Extract the (X, Y) coordinate from the center of the cell holding the provided text.  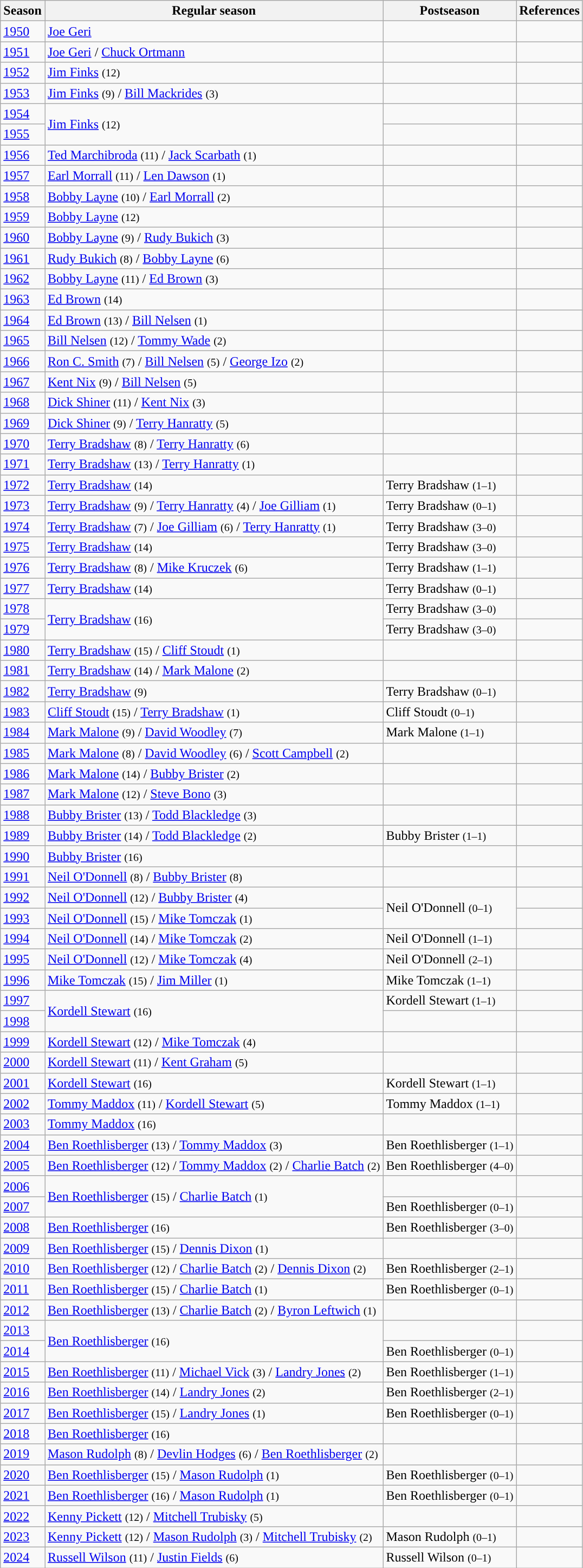
1975 (23, 547)
Terry Bradshaw (16) (213, 619)
Neil O'Donnell (12) / Bubby Brister (4) (213, 897)
1982 (23, 691)
Ted Marchibroda (11) / Jack Scarbath (1) (213, 155)
1976 (23, 567)
1990 (23, 856)
2017 (23, 1413)
2011 (23, 1290)
Terry Bradshaw (9) (213, 691)
1971 (23, 464)
1957 (23, 176)
Cliff Stoudt (0–1) (450, 712)
1969 (23, 423)
Terry Bradshaw (14) / Mark Malone (2) (213, 671)
1991 (23, 877)
2007 (23, 1207)
1980 (23, 650)
2009 (23, 1248)
1985 (23, 753)
Season (23, 11)
Bobby Layne (9) / Rudy Bukich (3) (213, 237)
Mark Malone (14) / Bubby Brister (2) (213, 774)
2014 (23, 1351)
Mason Rudolph (8) / Devlin Hodges (6) / Ben Roethlisberger (2) (213, 1454)
Ben Roethlisberger (15) / Landry Jones (1) (213, 1413)
1972 (23, 485)
Kordell Stewart (11) / Kent Graham (5) (213, 1062)
1953 (23, 93)
Neil O'Donnell (8) / Bubby Brister (8) (213, 877)
1978 (23, 609)
2012 (23, 1310)
2004 (23, 1145)
References (549, 11)
Ben Roethlisberger (14) / Landry Jones (2) (213, 1392)
2006 (23, 1186)
1981 (23, 671)
Tommy Maddox (11) / Kordell Stewart (5) (213, 1104)
Dick Shiner (9) / Terry Hanratty (5) (213, 423)
1967 (23, 382)
Earl Morrall (11) / Len Dawson (1) (213, 176)
Mike Tomczak (15) / Jim Miller (1) (213, 980)
Terry Bradshaw (13) / Terry Hanratty (1) (213, 464)
Terry Bradshaw (9) / Terry Hanratty (4) / Joe Gilliam (1) (213, 506)
1989 (23, 835)
1955 (23, 134)
1954 (23, 114)
1968 (23, 403)
1959 (23, 217)
1974 (23, 526)
Kent Nix (9) / Bill Nelsen (5) (213, 382)
Terry Bradshaw (8) / Terry Hanratty (6) (213, 444)
1987 (23, 794)
Bobby Layne (12) (213, 217)
1993 (23, 918)
Neil O'Donnell (1–1) (450, 939)
Terry Bradshaw (8) / Mike Kruczek (6) (213, 567)
Regular season (213, 11)
Neil O'Donnell (0–1) (450, 908)
1964 (23, 320)
Ed Brown (14) (213, 300)
2003 (23, 1124)
1973 (23, 506)
Ben Roethlisberger (3–0) (450, 1227)
Bubby Brister (14) / Todd Blackledge (2) (213, 835)
1998 (23, 1021)
Ben Roethlisberger (11) / Michael Vick (3) / Landry Jones (2) (213, 1372)
1984 (23, 733)
Tommy Maddox (1–1) (450, 1104)
2013 (23, 1331)
Ron C. Smith (7) / Bill Nelsen (5) / George Izo (2) (213, 361)
1988 (23, 815)
1965 (23, 341)
Tommy Maddox (16) (213, 1124)
Ben Roethlisberger (16) / Mason Rudolph (1) (213, 1495)
1951 (23, 52)
Mark Malone (1–1) (450, 733)
1983 (23, 712)
Terry Bradshaw (15) / Cliff Stoudt (1) (213, 650)
2005 (23, 1165)
1958 (23, 196)
Mark Malone (12) / Steve Bono (3) (213, 794)
Ben Roethlisberger (15) / Mason Rudolph (1) (213, 1475)
1992 (23, 897)
1994 (23, 939)
Ben Roethlisberger (15) / Dennis Dixon (1) (213, 1248)
1996 (23, 980)
2024 (23, 1557)
2018 (23, 1434)
Joe Geri (213, 31)
1952 (23, 73)
Bubby Brister (13) / Todd Blackledge (3) (213, 815)
Neil O'Donnell (15) / Mike Tomczak (1) (213, 918)
2022 (23, 1516)
1950 (23, 31)
Bubby Brister (1–1) (450, 835)
Terry Bradshaw (7) / Joe Gilliam (6) / Terry Hanratty (1) (213, 526)
2000 (23, 1062)
1961 (23, 258)
Neil O'Donnell (12) / Mike Tomczak (4) (213, 960)
Ben Roethlisberger (4–0) (450, 1165)
1970 (23, 444)
Bobby Layne (11) / Ed Brown (3) (213, 279)
2023 (23, 1537)
1986 (23, 774)
Russell Wilson (11) / Justin Fields (6) (213, 1557)
Mike Tomczak (1–1) (450, 980)
2021 (23, 1495)
2016 (23, 1392)
Bill Nelsen (12) / Tommy Wade (2) (213, 341)
Mason Rudolph (0–1) (450, 1537)
2015 (23, 1372)
Cliff Stoudt (15) / Terry Bradshaw (1) (213, 712)
1960 (23, 237)
Neil O'Donnell (14) / Mike Tomczak (2) (213, 939)
2010 (23, 1269)
1966 (23, 361)
Postseason (450, 11)
Kenny Pickett (12) / Mason Rudolph (3) / Mitchell Trubisky (2) (213, 1537)
Ben Roethlisberger (13) / Tommy Maddox (3) (213, 1145)
1963 (23, 300)
Ben Roethlisberger (12) / Tommy Maddox (2) / Charlie Batch (2) (213, 1165)
Mark Malone (8) / David Woodley (6) / Scott Campbell (2) (213, 753)
1997 (23, 1001)
1995 (23, 960)
Ben Roethlisberger (12) / Charlie Batch (2) / Dennis Dixon (2) (213, 1269)
Mark Malone (9) / David Woodley (7) (213, 733)
Joe Geri / Chuck Ortmann (213, 52)
1979 (23, 630)
1999 (23, 1042)
Ed Brown (13) / Bill Nelsen (1) (213, 320)
2002 (23, 1104)
Bubby Brister (16) (213, 856)
Bobby Layne (10) / Earl Morrall (2) (213, 196)
Jim Finks (9) / Bill Mackrides (3) (213, 93)
2019 (23, 1454)
1962 (23, 279)
Neil O'Donnell (2–1) (450, 960)
Kenny Pickett (12) / Mitchell Trubisky (5) (213, 1516)
2008 (23, 1227)
2001 (23, 1083)
Rudy Bukich (8) / Bobby Layne (6) (213, 258)
1977 (23, 588)
2020 (23, 1475)
Kordell Stewart (12) / Mike Tomczak (4) (213, 1042)
1956 (23, 155)
Dick Shiner (11) / Kent Nix (3) (213, 403)
Ben Roethlisberger (13) / Charlie Batch (2) / Byron Leftwich (1) (213, 1310)
Russell Wilson (0–1) (450, 1557)
